Provide the [X, Y] coordinate of the cell's center where the given text is located.  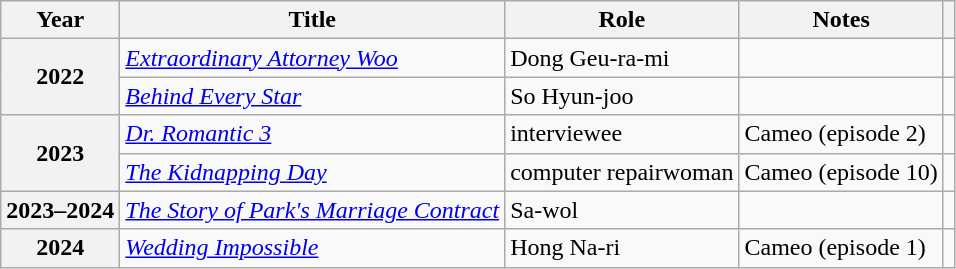
Cameo (episode 2) [841, 134]
2023 [60, 153]
So Hyun-joo [622, 96]
The Story of Park's Marriage Contract [312, 210]
Extraordinary Attorney Woo [312, 58]
Dr. Romantic 3 [312, 134]
Wedding Impossible [312, 248]
2022 [60, 77]
2023–2024 [60, 210]
Year [60, 20]
Hong Na-ri [622, 248]
2024 [60, 248]
Cameo (episode 10) [841, 172]
Dong Geu-ra-mi [622, 58]
computer repairwoman [622, 172]
interviewee [622, 134]
Sa-wol [622, 210]
Behind Every Star [312, 96]
The Kidnapping Day [312, 172]
Notes [841, 20]
Title [312, 20]
Cameo (episode 1) [841, 248]
Role [622, 20]
